Return the (X, Y) coordinate for the center point of the cell that contains the specified text.  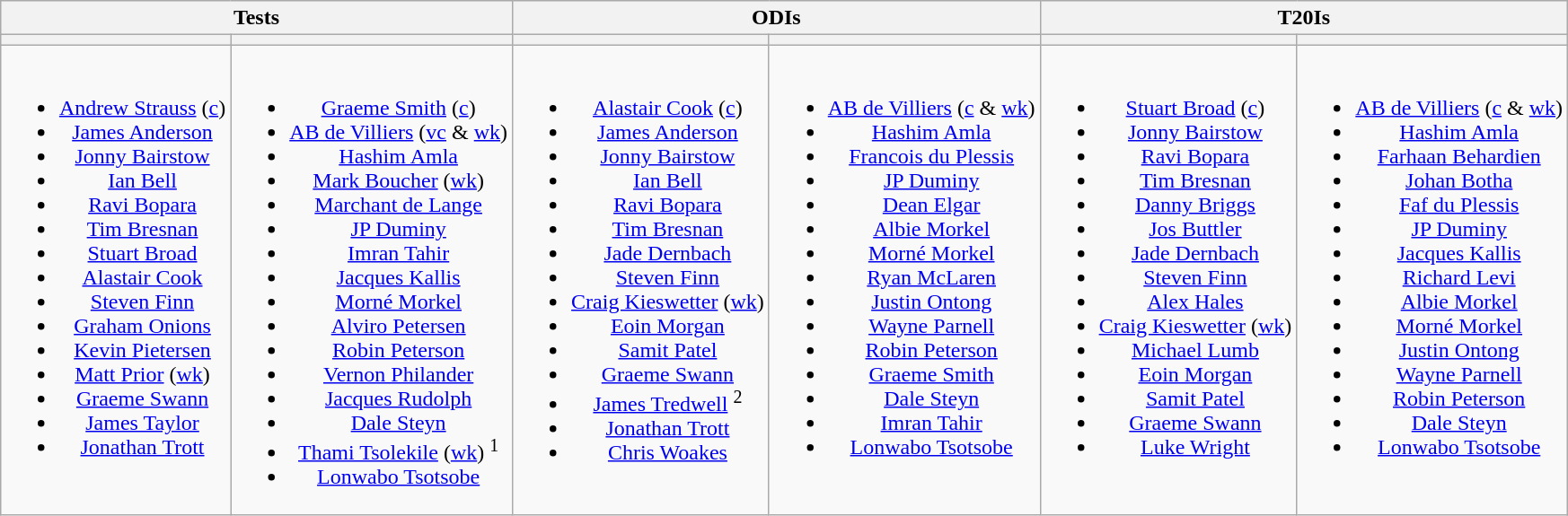
Tests (256, 18)
ODIs (777, 18)
T20Is (1304, 18)
